Output the (x, y) coordinate of the center of the cell containing the given text.  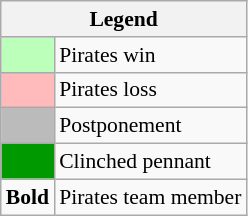
Pirates team member (150, 197)
Clinched pennant (150, 162)
Pirates win (150, 55)
Pirates loss (150, 90)
Bold (28, 197)
Postponement (150, 126)
Legend (124, 19)
